Identify which cell holds the provided text, then report its [x, y] central coordinate. 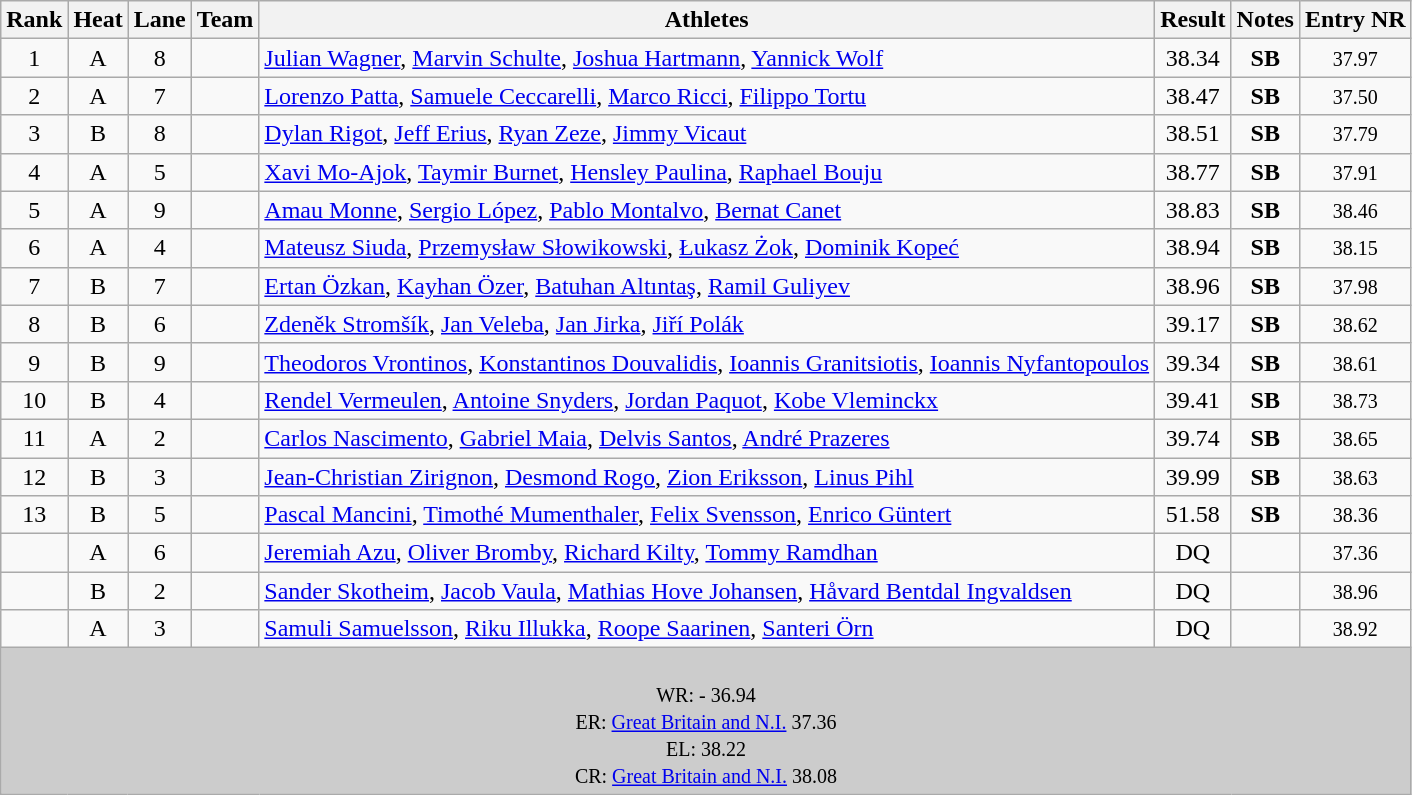
37.50 [1355, 96]
Jeremiah Azu, Oliver Bromby, Richard Kilty, Tommy Ramdhan [707, 553]
38.62 [1355, 324]
37.98 [1355, 286]
38.83 [1193, 210]
38.51 [1193, 134]
38.47 [1193, 96]
38.15 [1355, 248]
Theodoros Vrontinos, Konstantinos Douvalidis, Ioannis Granitsiotis, Ioannis Nyfantopoulos [707, 362]
Rank [34, 20]
38.63 [1355, 477]
Heat [98, 20]
39.17 [1193, 324]
51.58 [1193, 515]
Team [225, 20]
Dylan Rigot, Jeff Erius, Ryan Zeze, Jimmy Vicaut [707, 134]
38.65 [1355, 438]
38.77 [1193, 172]
37.36 [1355, 553]
Carlos Nascimento, Gabriel Maia, Delvis Santos, André Prazeres [707, 438]
39.74 [1193, 438]
37.91 [1355, 172]
Pascal Mancini, Timothé Mumenthaler, Felix Svensson, Enrico Güntert [707, 515]
37.79 [1355, 134]
38.61 [1355, 362]
Notes [1265, 20]
Athletes [707, 20]
10 [34, 400]
Mateusz Siuda, Przemysław Słowikowski, Łukasz Żok, Dominik Kopeć [707, 248]
11 [34, 438]
1 [34, 58]
Lorenzo Patta, Samuele Ceccarelli, Marco Ricci, Filippo Tortu [707, 96]
38.73 [1355, 400]
Xavi Mo-Ajok, Taymir Burnet, Hensley Paulina, Raphael Bouju [707, 172]
39.41 [1193, 400]
37.97 [1355, 58]
Sander Skotheim, Jacob Vaula, Mathias Hove Johansen, Håvard Bentdal Ingvaldsen [707, 591]
WR: - 36.94ER: Great Britain and N.I. 37.36 EL: 38.22CR: Great Britain and N.I. 38.08 [706, 721]
39.34 [1193, 362]
Result [1193, 20]
Amau Monne, Sergio López, Pablo Montalvo, Bernat Canet [707, 210]
Entry NR [1355, 20]
38.36 [1355, 515]
38.46 [1355, 210]
12 [34, 477]
13 [34, 515]
Jean-Christian Zirignon, Desmond Rogo, Zion Eriksson, Linus Pihl [707, 477]
39.99 [1193, 477]
38.94 [1193, 248]
Zdeněk Stromšík, Jan Veleba, Jan Jirka, Jiří Polák [707, 324]
Rendel Vermeulen, Antoine Snyders, Jordan Paquot, Kobe Vleminckx [707, 400]
Samuli Samuelsson, Riku Illukka, Roope Saarinen, Santeri Örn [707, 629]
38.92 [1355, 629]
38.34 [1193, 58]
Lane [160, 20]
Julian Wagner, Marvin Schulte, Joshua Hartmann, Yannick Wolf [707, 58]
Ertan Özkan, Kayhan Özer, Batuhan Altıntaş, Ramil Guliyev [707, 286]
